Return the [x, y] coordinate for the center point of the cell that contains the specified text.  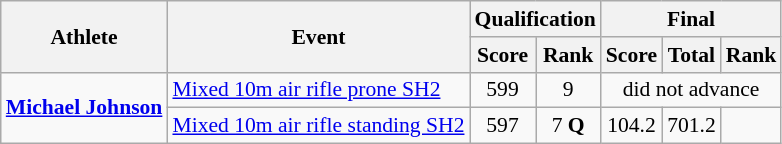
Michael Johnson [84, 108]
Mixed 10m air rifle standing SH2 [318, 126]
599 [503, 90]
Total [692, 55]
Qualification [536, 19]
104.2 [632, 126]
Event [318, 36]
701.2 [692, 126]
Athlete [84, 36]
Final [692, 19]
Mixed 10m air rifle prone SH2 [318, 90]
597 [503, 126]
9 [568, 90]
7 Q [568, 126]
did not advance [692, 90]
